Identify which cell holds the provided text, then report its (X, Y) central coordinate. 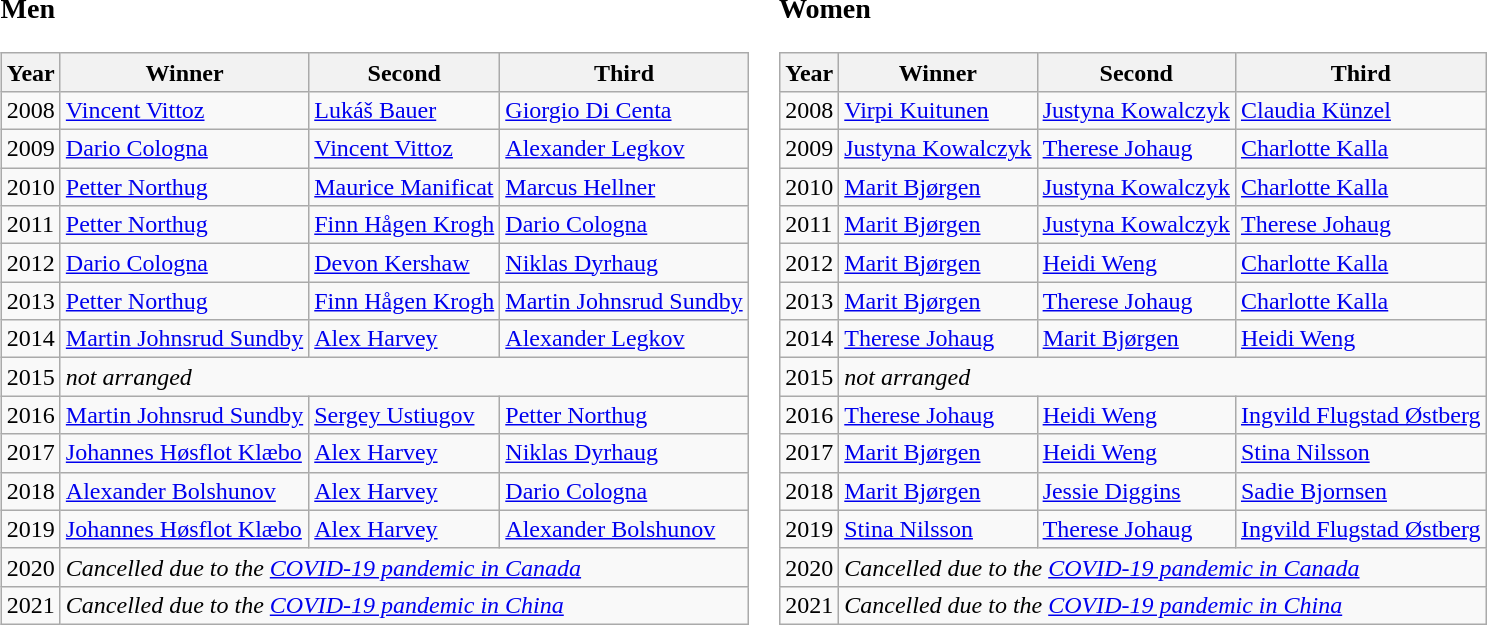
Jessie Diggins (1136, 491)
Claudia Künzel (1360, 110)
Devon Kershaw (404, 263)
Sergey Ustiugov (404, 415)
Marcus Hellner (624, 187)
Maurice Manificat (404, 187)
Sadie Bjornsen (1360, 491)
Lukáš Bauer (404, 110)
Giorgio Di Centa (624, 110)
Virpi Kuitunen (938, 110)
